Identify which cell holds the provided text, then report its (x, y) central coordinate. 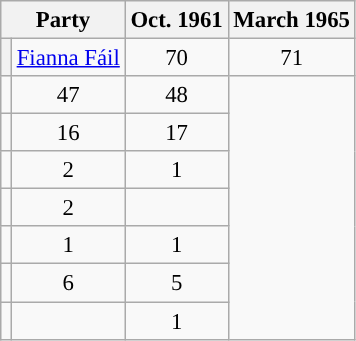
16 (68, 133)
March 1965 (292, 20)
71 (292, 58)
47 (68, 95)
Oct. 1961 (176, 20)
48 (176, 95)
Fianna Fáil (68, 58)
17 (176, 133)
Party (63, 20)
5 (176, 283)
6 (68, 283)
70 (176, 58)
